Capture the cell that displays the provided text and extract its [X, Y] central coordinate. 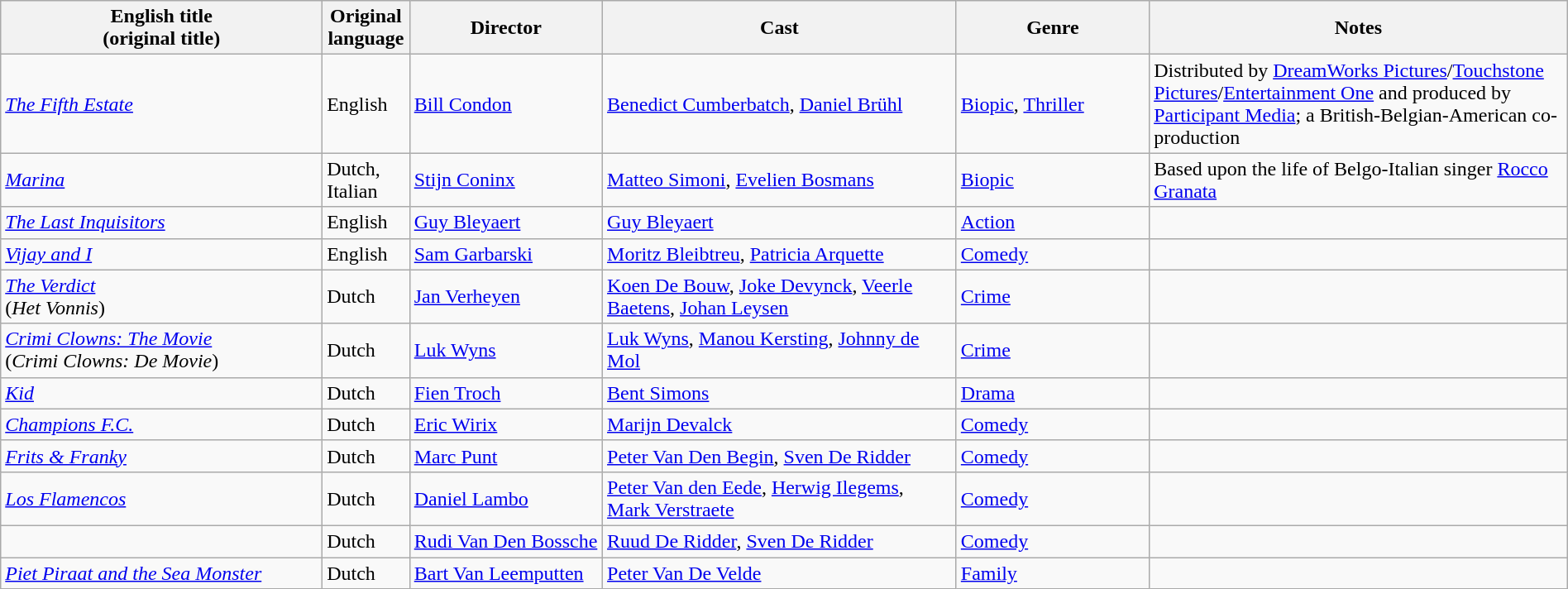
Based upon the life of Belgo-Italian singer Rocco Granata [1359, 180]
Champions F.C. [162, 424]
Family [1052, 573]
Daniel Lambo [506, 498]
Dutch, Italian [366, 180]
Marina [162, 180]
Kid [162, 393]
Marc Punt [506, 456]
The Verdict (Het Vonnis) [162, 296]
Los Flamencos [162, 498]
Frits & Franky [162, 456]
Bart Van Leemputten [506, 573]
Distributed by DreamWorks Pictures/Touchstone Pictures/Entertainment One and produced by Participant Media; a British-Belgian-American co-production [1359, 104]
Original language [366, 28]
Notes [1359, 28]
Koen De Bouw, Joke Devynck, Veerle Baetens, Johan Leysen [780, 296]
Cast [780, 28]
Biopic, Thriller [1052, 104]
Piet Piraat and the Sea Monster [162, 573]
Luk Wyns [506, 351]
Fien Troch [506, 393]
Rudi Van Den Bossche [506, 541]
Action [1052, 223]
Peter Van De Velde [780, 573]
Luk Wyns, Manou Kersting, Johnny de Mol [780, 351]
The Fifth Estate [162, 104]
Matteo Simoni, Evelien Bosmans [780, 180]
Peter Van den Eede, Herwig Ilegems, Mark Verstraete [780, 498]
Biopic [1052, 180]
Peter Van Den Begin, Sven De Ridder [780, 456]
Genre [1052, 28]
The Last Inquisitors [162, 223]
Marijn Devalck [780, 424]
Bent Simons [780, 393]
Stijn Coninx [506, 180]
English title (original title) [162, 28]
Director [506, 28]
Sam Garbarski [506, 254]
Bill Condon [506, 104]
Eric Wirix [506, 424]
Drama [1052, 393]
Ruud De Ridder, Sven De Ridder [780, 541]
Jan Verheyen [506, 296]
Benedict Cumberbatch, Daniel Brühl [780, 104]
Vijay and I [162, 254]
Moritz Bleibtreu, Patricia Arquette [780, 254]
Crimi Clowns: The Movie (Crimi Clowns: De Movie) [162, 351]
